Output the [X, Y] coordinate of the center of the cell containing the given text.  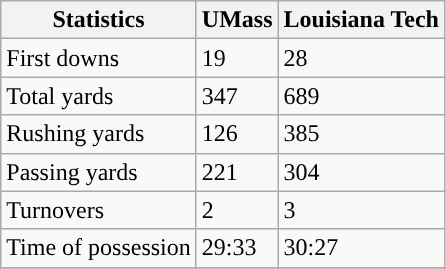
Time of possession [99, 248]
30:27 [361, 248]
Turnovers [99, 210]
Passing yards [99, 172]
Rushing yards [99, 134]
Statistics [99, 20]
28 [361, 58]
29:33 [237, 248]
2 [237, 210]
Total yards [99, 96]
689 [361, 96]
221 [237, 172]
Louisiana Tech [361, 20]
19 [237, 58]
3 [361, 210]
385 [361, 134]
126 [237, 134]
347 [237, 96]
304 [361, 172]
First downs [99, 58]
UMass [237, 20]
